Search for the cell housing the specified text and yield its (X, Y) center coordinate. 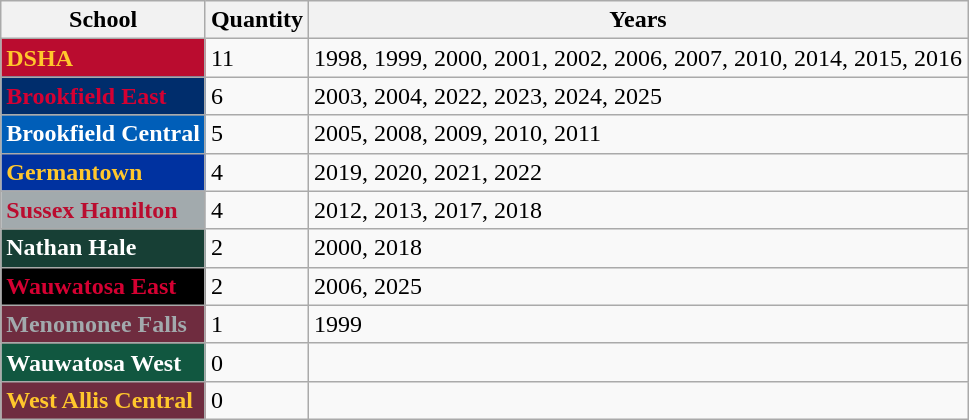
DSHA (104, 58)
2005, 2008, 2009, 2010, 2011 (638, 134)
Wauwatosa East (104, 286)
5 (256, 134)
Nathan Hale (104, 248)
1998, 1999, 2000, 2001, 2002, 2006, 2007, 2010, 2014, 2015, 2016 (638, 58)
Years (638, 20)
1999 (638, 324)
2006, 2025 (638, 286)
Brookfield Central (104, 134)
2000, 2018 (638, 248)
Sussex Hamilton (104, 210)
Germantown (104, 172)
2012, 2013, 2017, 2018 (638, 210)
6 (256, 96)
Quantity (256, 20)
11 (256, 58)
2019, 2020, 2021, 2022 (638, 172)
West Allis Central (104, 400)
Menomonee Falls (104, 324)
1 (256, 324)
School (104, 20)
Brookfield East (104, 96)
Wauwatosa West (104, 362)
2003, 2004, 2022, 2023, 2024, 2025 (638, 96)
